Return the (x, y) coordinate for the center point of the cell that contains the specified text.  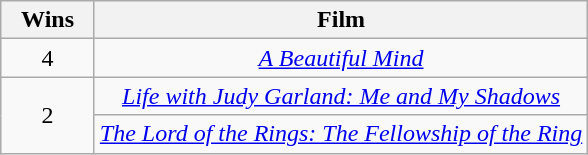
Wins (48, 20)
Film (341, 20)
The Lord of the Rings: The Fellowship of the Ring (341, 134)
4 (48, 58)
2 (48, 115)
Life with Judy Garland: Me and My Shadows (341, 96)
A Beautiful Mind (341, 58)
